Provide the [X, Y] coordinate of the cell's center where the given text is located.  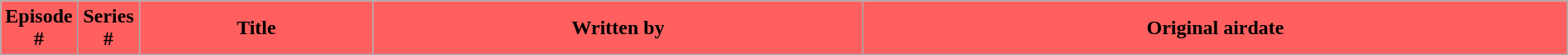
Original airdate [1216, 28]
Episode# [39, 28]
Series# [108, 28]
Written by [619, 28]
Title [256, 28]
